Extract the [X, Y] coordinate from the center of the cell holding the provided text.  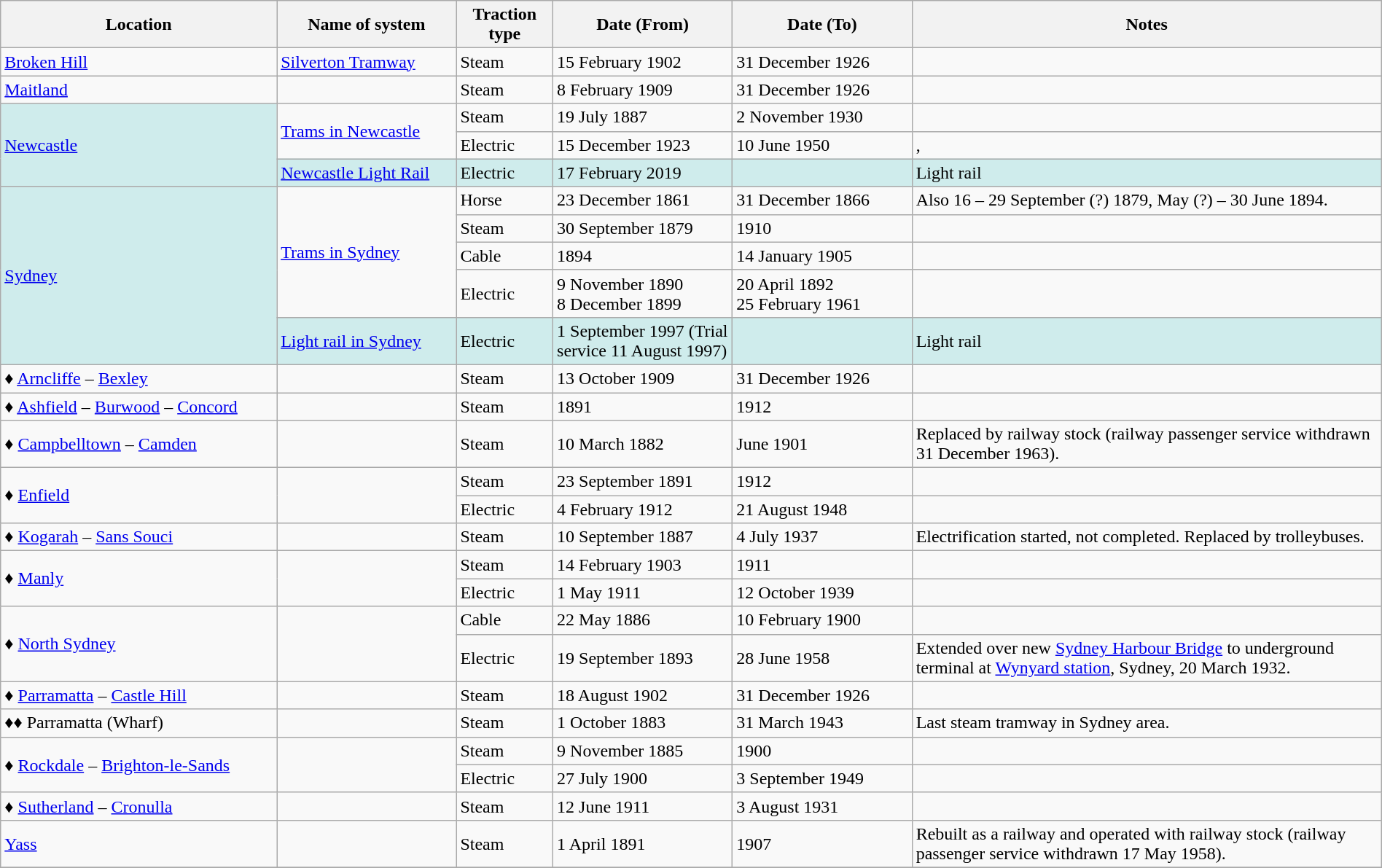
1 May 1911 [643, 593]
23 December 1861 [643, 200]
Date (To) [822, 25]
4 July 1937 [822, 537]
♦ Enfield [138, 496]
12 June 1911 [643, 806]
10 March 1882 [643, 445]
9 November 1885 [643, 751]
3 August 1931 [822, 806]
14 February 1903 [643, 565]
Date (From) [643, 25]
31 March 1943 [822, 723]
Also 16 – 29 September (?) 1879, May (?) – 30 June 1894. [1147, 200]
, [1147, 145]
28 June 1958 [822, 657]
Replaced by railway stock (railway passenger service withdrawn 31 December 1963). [1147, 445]
Trams in Newcastle [367, 131]
19 September 1893 [643, 657]
♦ Campbelltown – Camden [138, 445]
14 January 1905 [822, 256]
3 September 1949 [822, 778]
1910 [822, 228]
1900 [822, 751]
Newcastle [138, 145]
15 February 1902 [643, 62]
Yass [138, 844]
♦ Kogarah – Sans Souci [138, 537]
Horse [504, 200]
Sydney [138, 275]
1894 [643, 256]
15 December 1923 [643, 145]
2 November 1930 [822, 117]
Trams in Sydney [367, 252]
10 February 1900 [822, 620]
♦ Rockdale – Brighton-le-Sands [138, 765]
June 1901 [822, 445]
♦♦ Parramatta (Wharf) [138, 723]
31 December 1866 [822, 200]
20 April 189225 February 1961 [822, 293]
10 September 1887 [643, 537]
8 February 1909 [643, 90]
10 June 1950 [822, 145]
21 August 1948 [822, 509]
Electrification started, not completed. Replaced by trolleybuses. [1147, 537]
22 May 1886 [643, 620]
Notes [1147, 25]
♦ Ashfield – Burwood – Concord [138, 406]
Tractiontype [504, 25]
Maitland [138, 90]
Light rail in Sydney [367, 341]
♦ Manly [138, 579]
19 July 1887 [643, 117]
12 October 1939 [822, 593]
Silverton Tramway [367, 62]
17 February 2019 [643, 173]
Newcastle Light Rail [367, 173]
1891 [643, 406]
♦ Parramatta – Castle Hill [138, 695]
18 August 1902 [643, 695]
23 September 1891 [643, 482]
30 September 1879 [643, 228]
♦ North Sydney [138, 644]
1 October 1883 [643, 723]
Last steam tramway in Sydney area. [1147, 723]
♦ Arncliffe – Bexley [138, 378]
1 April 1891 [643, 844]
1911 [822, 565]
1907 [822, 844]
27 July 1900 [643, 778]
Extended over new Sydney Harbour Bridge to underground terminal at Wynyard station, Sydney, 20 March 1932. [1147, 657]
Broken Hill [138, 62]
Name of system [367, 25]
Rebuilt as a railway and operated with railway stock (railway passenger service withdrawn 17 May 1958). [1147, 844]
4 February 1912 [643, 509]
♦ Sutherland – Cronulla [138, 806]
1 September 1997 (Trial service 11 August 1997) [643, 341]
9 November 18908 December 1899 [643, 293]
Location [138, 25]
13 October 1909 [643, 378]
